Return the [X, Y] coordinate for the center point of the cell that contains the specified text.  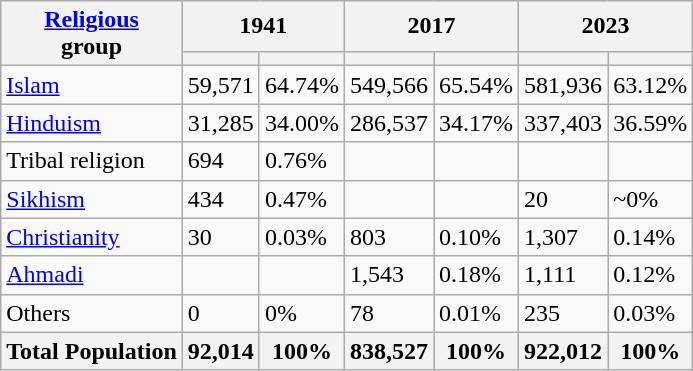
59,571 [220, 85]
922,012 [564, 351]
0.47% [302, 199]
581,936 [564, 85]
36.59% [650, 123]
34.17% [476, 123]
1,543 [388, 275]
434 [220, 199]
34.00% [302, 123]
Sikhism [92, 199]
1,111 [564, 275]
Islam [92, 85]
0 [220, 313]
65.54% [476, 85]
64.74% [302, 85]
Hinduism [92, 123]
30 [220, 237]
549,566 [388, 85]
Ahmadi [92, 275]
31,285 [220, 123]
1,307 [564, 237]
20 [564, 199]
92,014 [220, 351]
Christianity [92, 237]
0.01% [476, 313]
Tribal religion [92, 161]
Others [92, 313]
63.12% [650, 85]
838,527 [388, 351]
0.14% [650, 237]
2023 [606, 26]
803 [388, 237]
337,403 [564, 123]
~0% [650, 199]
286,537 [388, 123]
2017 [431, 26]
0.18% [476, 275]
235 [564, 313]
0.12% [650, 275]
0% [302, 313]
78 [388, 313]
Total Population [92, 351]
1941 [263, 26]
0.76% [302, 161]
0.10% [476, 237]
694 [220, 161]
Religiousgroup [92, 34]
